Locate the cell with the specified text and output its (x, y) center coordinate. 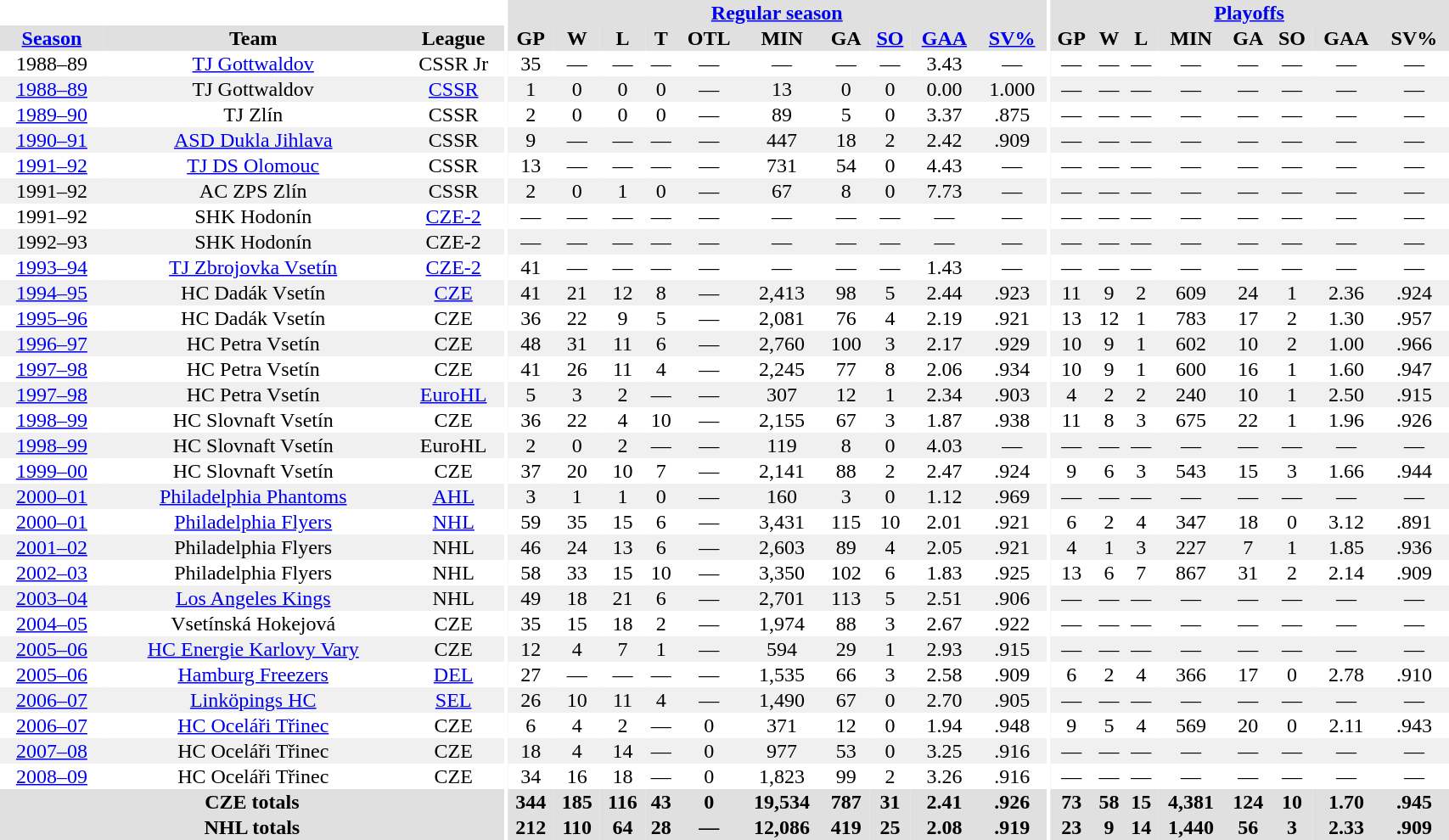
3.37 (944, 115)
600 (1191, 369)
1994–95 (52, 293)
2.34 (944, 395)
2003–04 (52, 598)
2.44 (944, 293)
.934 (1012, 369)
119 (783, 445)
.905 (1012, 700)
1.94 (944, 725)
1989–90 (52, 115)
43 (661, 802)
675 (1191, 420)
0.00 (944, 89)
3.43 (944, 64)
2,413 (783, 293)
64 (623, 827)
212 (531, 827)
2,081 (783, 318)
2,760 (783, 344)
160 (783, 496)
4.03 (944, 445)
37 (531, 471)
34 (531, 776)
366 (1191, 675)
2,701 (783, 598)
2.70 (944, 700)
787 (845, 802)
Team (253, 38)
.875 (1012, 115)
1.43 (944, 267)
TJ DS Olomouc (253, 165)
1993–94 (52, 267)
3,350 (783, 573)
1.83 (944, 573)
347 (1191, 522)
1,974 (783, 624)
53 (845, 751)
98 (845, 293)
.891 (1414, 522)
.957 (1414, 318)
609 (1191, 293)
3.25 (944, 751)
.929 (1012, 344)
783 (1191, 318)
.923 (1012, 293)
Los Angeles Kings (253, 598)
2,155 (783, 420)
Playoffs (1250, 13)
602 (1191, 344)
2.93 (944, 649)
Philadelphia Phantoms (253, 496)
115 (845, 522)
DEL (453, 675)
2,603 (783, 547)
4,381 (1191, 802)
77 (845, 369)
99 (845, 776)
2.33 (1346, 827)
.906 (1012, 598)
ASD Dukla Jihlava (253, 140)
2.51 (944, 598)
2.67 (944, 624)
2.11 (1346, 725)
1.87 (944, 420)
SEL (453, 700)
28 (661, 827)
2.08 (944, 827)
731 (783, 165)
371 (783, 725)
AHL (453, 496)
.947 (1414, 369)
2.47 (944, 471)
T (661, 38)
2.50 (1346, 395)
49 (531, 598)
240 (1191, 395)
CZE totals (252, 802)
3.26 (944, 776)
29 (845, 649)
102 (845, 573)
116 (623, 802)
AC ZPS Zlín (253, 191)
.903 (1012, 395)
TJ Zlín (253, 115)
.938 (1012, 420)
1,490 (783, 700)
73 (1071, 802)
12,086 (783, 827)
1.00 (1346, 344)
1.70 (1346, 802)
Hamburg Freezers (253, 675)
594 (783, 649)
1995–96 (52, 318)
1996–97 (52, 344)
.910 (1414, 675)
.948 (1012, 725)
.945 (1414, 802)
1999–00 (52, 471)
2002–03 (52, 573)
2,245 (783, 369)
2.01 (944, 522)
1.96 (1346, 420)
.925 (1012, 573)
3.12 (1346, 522)
2.17 (944, 344)
1990–91 (52, 140)
Linköpings HC (253, 700)
HC Energie Karlovy Vary (253, 649)
2004–05 (52, 624)
124 (1248, 802)
CSSR Jr (453, 64)
307 (783, 395)
.944 (1414, 471)
2001–02 (52, 547)
.922 (1012, 624)
2,141 (783, 471)
2.42 (944, 140)
.969 (1012, 496)
1.85 (1346, 547)
League (453, 38)
1.12 (944, 496)
Regular season (778, 13)
66 (845, 675)
1.66 (1346, 471)
59 (531, 522)
.966 (1414, 344)
185 (577, 802)
2007–08 (52, 751)
2.41 (944, 802)
2.06 (944, 369)
48 (531, 344)
.936 (1414, 547)
2.19 (944, 318)
2.36 (1346, 293)
227 (1191, 547)
977 (783, 751)
Season (52, 38)
1,823 (783, 776)
25 (890, 827)
113 (845, 598)
76 (845, 318)
1992–93 (52, 242)
1,440 (1191, 827)
4.43 (944, 165)
543 (1191, 471)
110 (577, 827)
NHL totals (252, 827)
27 (531, 675)
.943 (1414, 725)
54 (845, 165)
100 (845, 344)
56 (1248, 827)
OTL (710, 38)
447 (783, 140)
2.78 (1346, 675)
419 (845, 827)
Vsetínská Hokejová (253, 624)
2.05 (944, 547)
1.000 (1012, 89)
19,534 (783, 802)
569 (1191, 725)
1.60 (1346, 369)
2.58 (944, 675)
2.14 (1346, 573)
1,535 (783, 675)
33 (577, 573)
.919 (1012, 827)
1.30 (1346, 318)
7.73 (944, 191)
23 (1071, 827)
2008–09 (52, 776)
TJ Zbrojovka Vsetín (253, 267)
867 (1191, 573)
46 (531, 547)
344 (531, 802)
3,431 (783, 522)
